Determine the [x, y] coordinate at the center of the cell enclosing the given text.  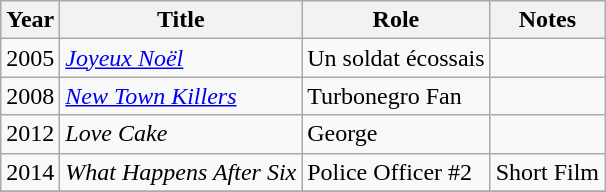
Role [396, 20]
Un soldat écossais [396, 58]
New Town Killers [181, 96]
2005 [30, 58]
Notes [547, 20]
What Happens After Six [181, 172]
2014 [30, 172]
Police Officer #2 [396, 172]
Year [30, 20]
Title [181, 20]
Love Cake [181, 134]
Joyeux Noël [181, 58]
Short Film [547, 172]
2008 [30, 96]
George [396, 134]
Turbonegro Fan [396, 96]
2012 [30, 134]
